For the text-containing cell, return its midpoint in [X, Y] coordinate format. 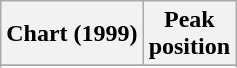
Peakposition [189, 34]
Chart (1999) [72, 34]
